Return [X, Y] of the center of cell containing provided text 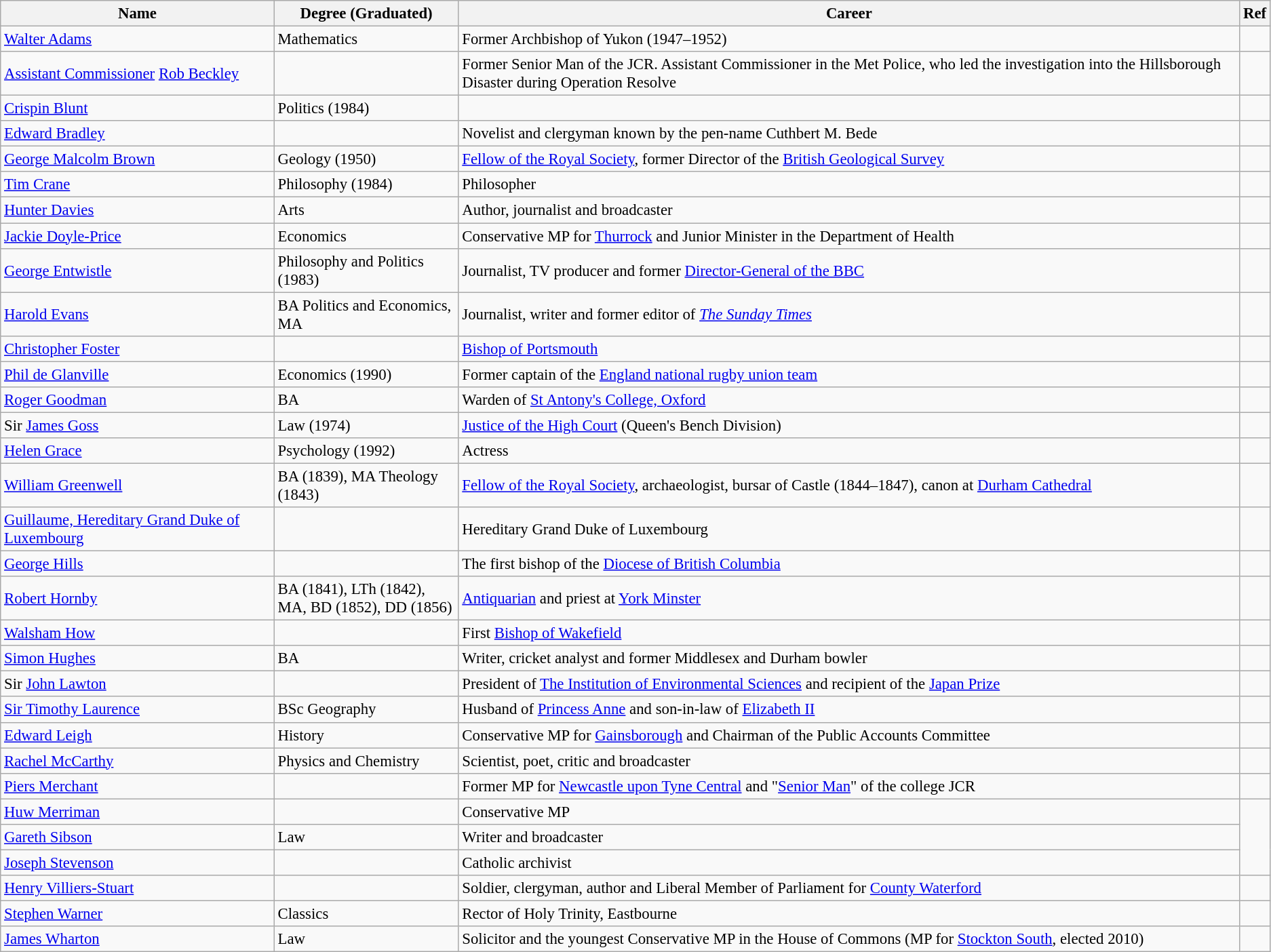
Actress [849, 451]
Stephen Warner [138, 913]
Writer, cricket analyst and former Middlesex and Durham bowler [849, 658]
Fellow of the Royal Society, former Director of the British Geological Survey [849, 159]
Philosophy and Politics (1983) [366, 270]
Writer and broadcaster [849, 837]
Roger Goodman [138, 400]
Tim Crane [138, 185]
Joseph Stevenson [138, 862]
Mathematics [366, 39]
Henry Villiers-Stuart [138, 888]
Author, journalist and broadcaster [849, 210]
George Entwistle [138, 270]
Christopher Foster [138, 349]
Robert Hornby [138, 598]
Psychology (1992) [366, 451]
Conservative MP [849, 812]
Name [138, 14]
Jackie Doyle-Price [138, 236]
Walter Adams [138, 39]
Former Archbishop of Yukon (1947–1952) [849, 39]
Arts [366, 210]
George Hills [138, 564]
Assistant Commissioner Rob Beckley [138, 73]
Phil de Glanville [138, 374]
President of The Institution of Environmental Sciences and recipient of the Japan Prize [849, 684]
Warden of St Antony's College, Oxford [849, 400]
Philosopher [849, 185]
History [366, 735]
Former captain of the England national rugby union team [849, 374]
Classics [366, 913]
Conservative MP for Gainsborough and Chairman of the Public Accounts Committee [849, 735]
Piers Merchant [138, 786]
Degree (Graduated) [366, 14]
Ref [1255, 14]
Fellow of the Royal Society, archaeologist, bursar of Castle (1844–1847), canon at Durham Cathedral [849, 485]
Former MP for Newcastle upon Tyne Central and "Senior Man" of the college JCR [849, 786]
William Greenwell [138, 485]
Sir James Goss [138, 425]
Harold Evans [138, 315]
BA (1841), LTh (1842), MA, BD (1852), DD (1856) [366, 598]
Physics and Chemistry [366, 761]
Politics (1984) [366, 108]
Law (1974) [366, 425]
Catholic archivist [849, 862]
Economics [366, 236]
George Malcolm Brown [138, 159]
Simon Hughes [138, 658]
Journalist, TV producer and former Director-General of the BBC [849, 270]
Sir Timothy Laurence [138, 710]
BSc Geography [366, 710]
Guillaume, Hereditary Grand Duke of Luxembourg [138, 529]
Career [849, 14]
BA Politics and Economics, MA [366, 315]
Justice of the High Court (Queen's Bench Division) [849, 425]
Journalist, writer and former editor of The Sunday Times [849, 315]
Soldier, clergyman, author and Liberal Member of Parliament for County Waterford [849, 888]
Conservative MP for Thurrock and Junior Minister in the Department of Health [849, 236]
The first bishop of the Diocese of British Columbia [849, 564]
BA (1839), MA Theology (1843) [366, 485]
Hunter Davies [138, 210]
Edward Leigh [138, 735]
James Wharton [138, 939]
Gareth Sibson [138, 837]
Philosophy (1984) [366, 185]
Rachel McCarthy [138, 761]
Helen Grace [138, 451]
Rector of Holy Trinity, Eastbourne [849, 913]
Economics (1990) [366, 374]
Edward Bradley [138, 134]
Novelist and clergyman known by the pen-name Cuthbert M. Bede [849, 134]
Sir John Lawton [138, 684]
Solicitor and the youngest Conservative MP in the House of Commons (MP for Stockton South, elected 2010) [849, 939]
Hereditary Grand Duke of Luxembourg [849, 529]
Huw Merriman [138, 812]
Antiquarian and priest at York Minster [849, 598]
Husband of Princess Anne and son-in-law of Elizabeth II [849, 710]
Scientist, poet, critic and broadcaster [849, 761]
Walsham How [138, 633]
First Bishop of Wakefield [849, 633]
Crispin Blunt [138, 108]
Geology (1950) [366, 159]
Bishop of Portsmouth [849, 349]
